For the text-containing cell, return its midpoint in (x, y) coordinate format. 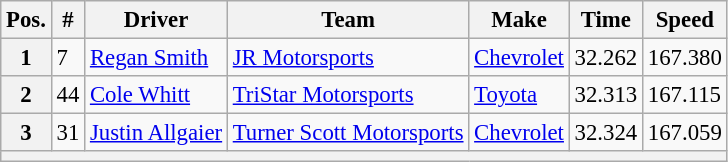
TriStar Motorsports (348, 95)
Turner Scott Motorsports (348, 133)
167.115 (684, 95)
44 (68, 95)
Speed (684, 20)
32.262 (606, 58)
32.313 (606, 95)
# (68, 20)
2 (26, 95)
Pos. (26, 20)
Make (519, 20)
32.324 (606, 133)
Justin Allgaier (156, 133)
Team (348, 20)
Time (606, 20)
167.380 (684, 58)
Regan Smith (156, 58)
7 (68, 58)
Driver (156, 20)
1 (26, 58)
3 (26, 133)
Toyota (519, 95)
167.059 (684, 133)
31 (68, 133)
Cole Whitt (156, 95)
JR Motorsports (348, 58)
